Return [X, Y] of the center of cell containing provided text 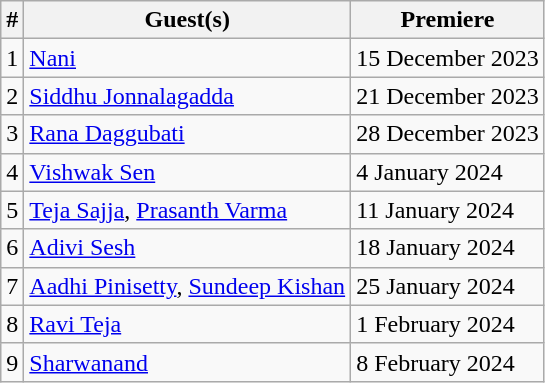
8 [12, 324]
Premiere [448, 20]
Ravi Teja [188, 324]
# [12, 20]
28 December 2023 [448, 134]
11 January 2024 [448, 210]
Rana Daggubati [188, 134]
4 [12, 172]
18 January 2024 [448, 248]
2 [12, 96]
21 December 2023 [448, 96]
Sharwanand [188, 362]
15 December 2023 [448, 58]
Nani [188, 58]
4 January 2024 [448, 172]
Teja Sajja, Prasanth Varma [188, 210]
25 January 2024 [448, 286]
9 [12, 362]
6 [12, 248]
8 February 2024 [448, 362]
1 February 2024 [448, 324]
Siddhu Jonnalagadda [188, 96]
Adivi Sesh [188, 248]
3 [12, 134]
Aadhi Pinisetty, Sundeep Kishan [188, 286]
Guest(s) [188, 20]
7 [12, 286]
Vishwak Sen [188, 172]
5 [12, 210]
1 [12, 58]
